Return the [X, Y] coordinate for the center point of the cell that contains the specified text.  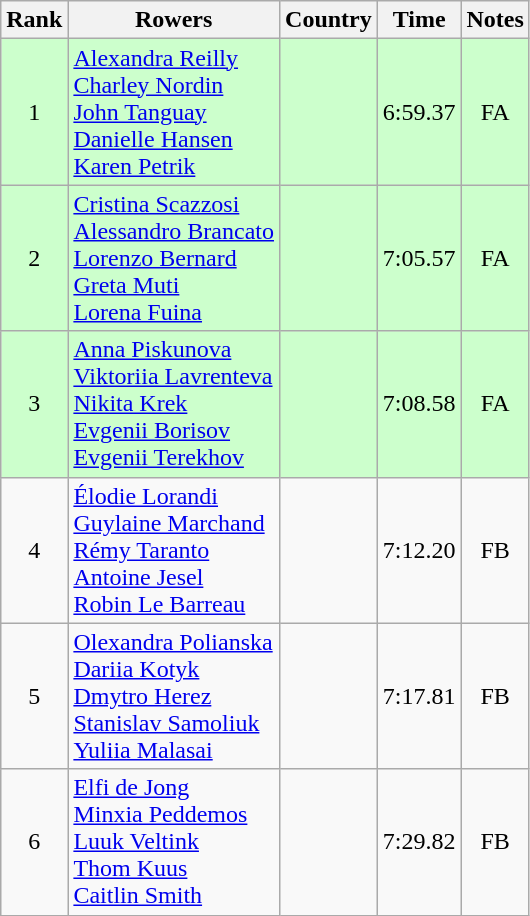
3 [34, 404]
4 [34, 550]
Olexandra PolianskaDariia KotykDmytro HerezStanislav SamoliukYuliia Malasai [174, 696]
7:12.20 [419, 550]
6 [34, 842]
7:05.57 [419, 258]
Alexandra ReillyCharley NordinJohn TanguayDanielle HansenKaren Petrik [174, 112]
Anna PiskunovaViktoriia LavrentevaNikita KrekEvgenii BorisovEvgenii Terekhov [174, 404]
Rowers [174, 20]
Notes [495, 20]
7:17.81 [419, 696]
2 [34, 258]
6:59.37 [419, 112]
1 [34, 112]
Time [419, 20]
Elfi de JongMinxia PeddemosLuuk VeltinkThom KuusCaitlin Smith [174, 842]
Country [329, 20]
7:08.58 [419, 404]
Cristina ScazzosiAlessandro BrancatoLorenzo BernardGreta MutiLorena Fuina [174, 258]
7:29.82 [419, 842]
Rank [34, 20]
5 [34, 696]
Élodie LorandiGuylaine MarchandRémy TarantoAntoine JeselRobin Le Barreau [174, 550]
